Find where the given text appears and provide that cell's center as (X, Y) coordinate. 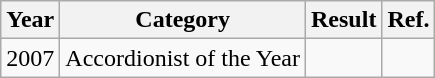
Accordionist of the Year (183, 58)
2007 (30, 58)
Ref. (408, 20)
Category (183, 20)
Result (344, 20)
Year (30, 20)
